Scan for the cell matching the given text and deliver its (x, y) coordinate at center. 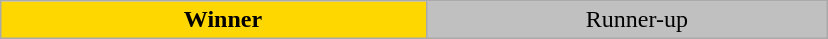
Runner-up (628, 20)
Winner (213, 20)
